Output the [x, y] coordinate of the center of the cell containing the given text.  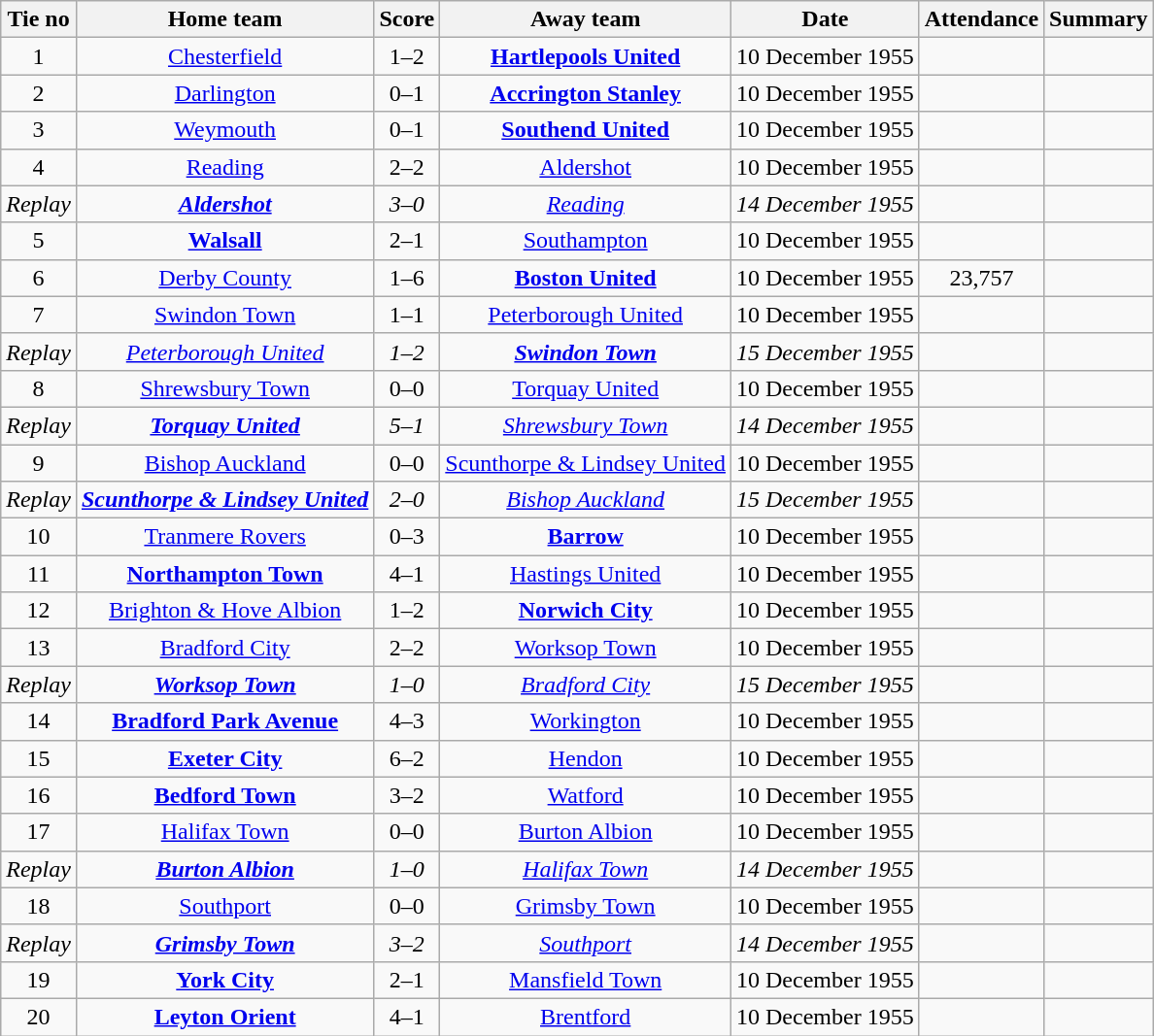
1–1 [407, 315]
Mansfield Town [586, 980]
Exeter City [224, 758]
Summary [1099, 19]
23,757 [981, 278]
Brighton & Hove Albion [224, 611]
8 [39, 388]
2 [39, 93]
12 [39, 611]
Northampton Town [224, 574]
Hendon [586, 758]
2–0 [407, 500]
Walsall [224, 241]
Away team [586, 19]
4 [39, 167]
1–6 [407, 278]
9 [39, 463]
Southend United [586, 130]
Tie no [39, 19]
Leyton Orient [224, 1017]
5–1 [407, 425]
Boston United [586, 278]
20 [39, 1017]
Barrow [586, 537]
Date [826, 19]
6 [39, 278]
Workington [586, 721]
Hartlepools United [586, 56]
Darlington [224, 93]
Chesterfield [224, 56]
16 [39, 795]
5 [39, 241]
Brentford [586, 1017]
18 [39, 906]
14 [39, 721]
Tranmere Rovers [224, 537]
3–0 [407, 204]
Norwich City [586, 611]
York City [224, 980]
6–2 [407, 758]
Accrington Stanley [586, 93]
Hastings United [586, 574]
10 [39, 537]
11 [39, 574]
0–3 [407, 537]
3 [39, 130]
1 [39, 56]
Weymouth [224, 130]
4–3 [407, 721]
Watford [586, 795]
Score [407, 19]
19 [39, 980]
Attendance [981, 19]
Home team [224, 19]
Bedford Town [224, 795]
7 [39, 315]
Southampton [586, 241]
Bradford Park Avenue [224, 721]
Derby County [224, 278]
15 [39, 758]
17 [39, 832]
13 [39, 648]
